Pinpoint the cell where the given text exists, returning its (X, Y) midpoint coordinate. 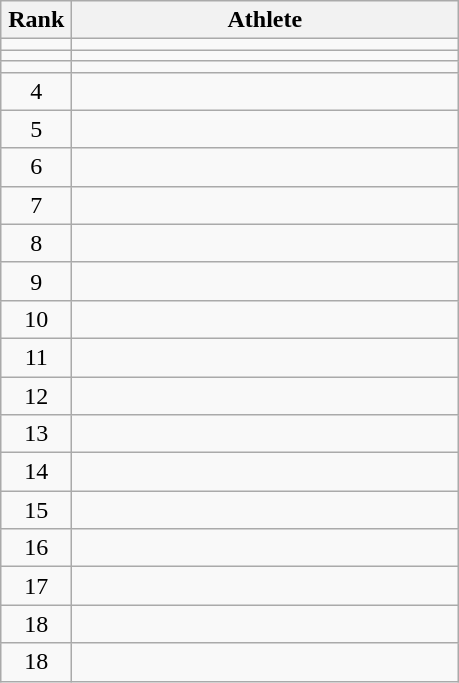
6 (36, 167)
10 (36, 319)
9 (36, 281)
17 (36, 586)
4 (36, 91)
16 (36, 548)
Athlete (265, 20)
Rank (36, 20)
8 (36, 243)
14 (36, 472)
7 (36, 205)
12 (36, 395)
13 (36, 434)
11 (36, 357)
15 (36, 510)
5 (36, 129)
